Capture the cell that displays the provided text and extract its (X, Y) central coordinate. 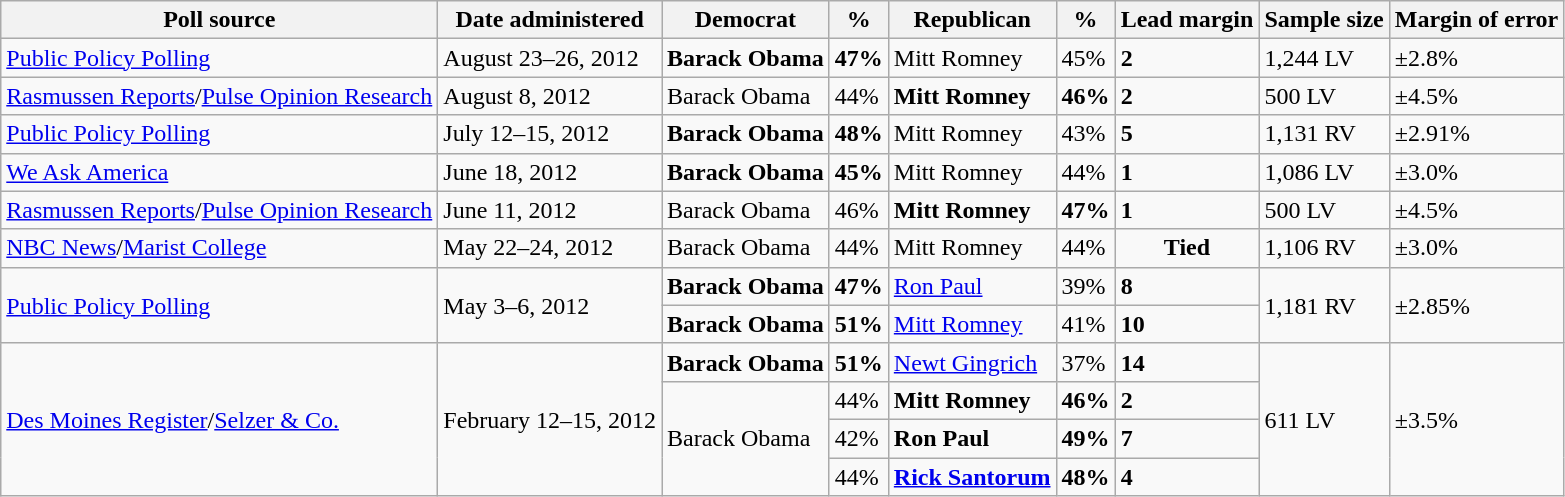
14 (1187, 362)
1,131 RV (1324, 134)
Lead margin (1187, 20)
±2.8% (1476, 58)
NBC News/Marist College (220, 248)
611 LV (1324, 419)
August 8, 2012 (550, 96)
±2.85% (1476, 305)
7 (1187, 438)
42% (858, 438)
10 (1187, 324)
June 11, 2012 (550, 210)
±2.91% (1476, 134)
Date administered (550, 20)
4 (1187, 477)
Des Moines Register/Selzer & Co. (220, 419)
Tied (1187, 248)
1,181 RV (1324, 305)
Margin of error (1476, 20)
Republican (972, 20)
5 (1187, 134)
August 23–26, 2012 (550, 58)
May 22–24, 2012 (550, 248)
8 (1187, 286)
37% (1086, 362)
49% (1086, 438)
Sample size (1324, 20)
We Ask America (220, 172)
39% (1086, 286)
41% (1086, 324)
June 18, 2012 (550, 172)
1,106 RV (1324, 248)
±3.5% (1476, 419)
Poll source (220, 20)
Newt Gingrich (972, 362)
Democrat (746, 20)
May 3–6, 2012 (550, 305)
Rick Santorum (972, 477)
February 12–15, 2012 (550, 419)
1,244 LV (1324, 58)
July 12–15, 2012 (550, 134)
43% (1086, 134)
1,086 LV (1324, 172)
